Provide the [X, Y] coordinate of the cell's center where the given text is located.  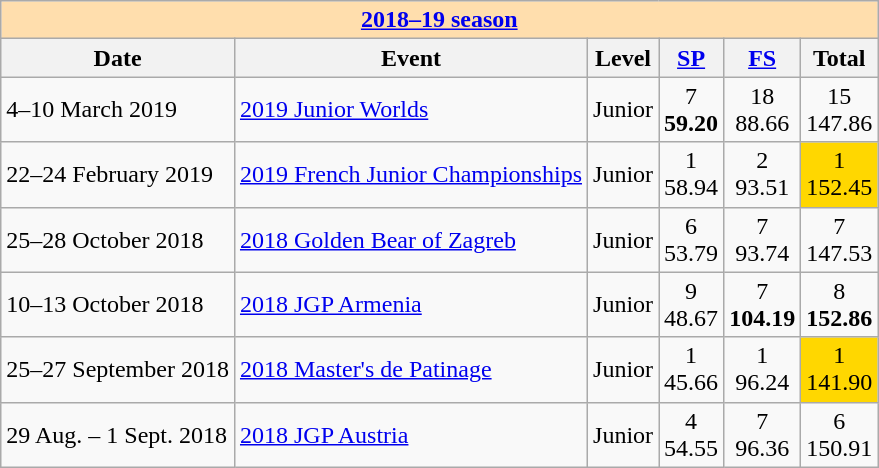
6 150.91 [840, 434]
15 147.86 [840, 110]
4 54.55 [692, 434]
2018–19 season [440, 20]
7 147.53 [840, 240]
7 104.19 [762, 304]
SP [692, 58]
2 93.51 [762, 174]
1 45.66 [692, 370]
7 96.36 [762, 434]
2018 Master's de Patinage [410, 370]
8 152.86 [840, 304]
2019 Junior Worlds [410, 110]
FS [762, 58]
18 88.66 [762, 110]
10–13 October 2018 [118, 304]
1 141.90 [840, 370]
2018 JGP Armenia [410, 304]
Total [840, 58]
1 152.45 [840, 174]
1 96.24 [762, 370]
25–28 October 2018 [118, 240]
1 58.94 [692, 174]
6 53.79 [692, 240]
7 93.74 [762, 240]
2019 French Junior Championships [410, 174]
22–24 February 2019 [118, 174]
4–10 March 2019 [118, 110]
7 59.20 [692, 110]
9 48.67 [692, 304]
29 Aug. – 1 Sept. 2018 [118, 434]
Date [118, 58]
2018 Golden Bear of Zagreb [410, 240]
2018 JGP Austria [410, 434]
Event [410, 58]
25–27 September 2018 [118, 370]
Level [624, 58]
